Scan for the cell matching the given text and deliver its (X, Y) coordinate at center. 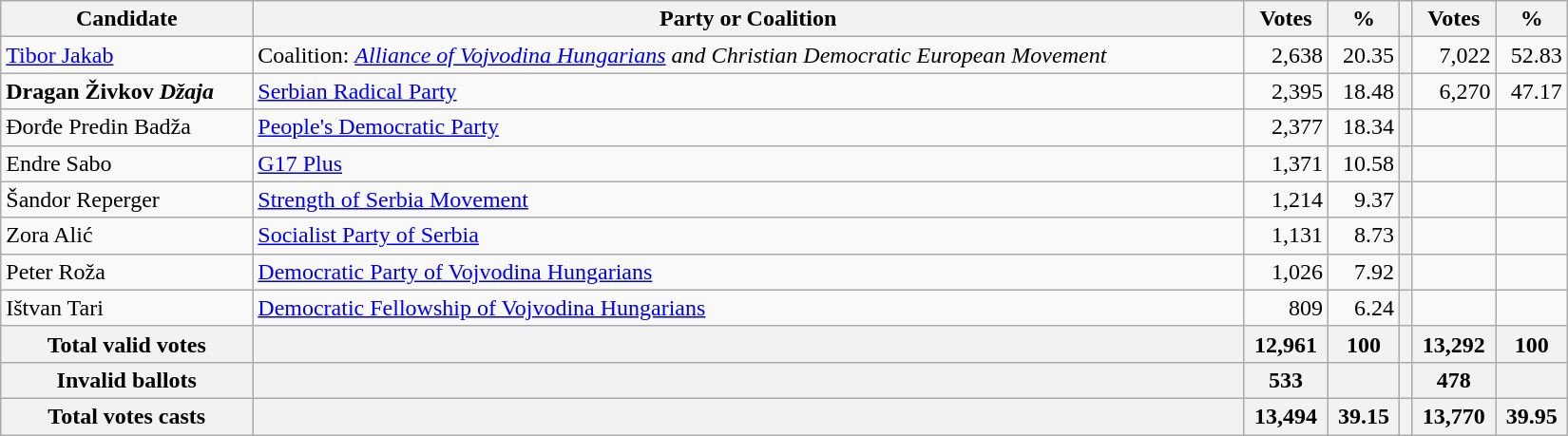
Party or Coalition (749, 19)
Peter Roža (127, 272)
39.95 (1532, 416)
Total votes casts (127, 416)
Ištvan Tari (127, 308)
Candidate (127, 19)
Tibor Jakab (127, 55)
1,026 (1287, 272)
13,292 (1454, 344)
2,638 (1287, 55)
Democratic Party of Vojvodina Hungarians (749, 272)
Invalid ballots (127, 380)
2,377 (1287, 127)
6,270 (1454, 91)
1,131 (1287, 236)
13,494 (1287, 416)
47.17 (1532, 91)
Dragan Živkov Džaja (127, 91)
478 (1454, 380)
Strength of Serbia Movement (749, 199)
6.24 (1363, 308)
13,770 (1454, 416)
7.92 (1363, 272)
18.34 (1363, 127)
12,961 (1287, 344)
1,214 (1287, 199)
18.48 (1363, 91)
2,395 (1287, 91)
Socialist Party of Serbia (749, 236)
Šandor Reperger (127, 199)
1,371 (1287, 163)
809 (1287, 308)
7,022 (1454, 55)
9.37 (1363, 199)
G17 Plus (749, 163)
533 (1287, 380)
39.15 (1363, 416)
Endre Sabo (127, 163)
52.83 (1532, 55)
Serbian Radical Party (749, 91)
Total valid votes (127, 344)
10.58 (1363, 163)
20.35 (1363, 55)
Democratic Fellowship of Vojvodina Hungarians (749, 308)
8.73 (1363, 236)
Zora Alić (127, 236)
Coalition: Alliance of Vojvodina Hungarians and Christian Democratic European Movement (749, 55)
Đorđe Predin Badža (127, 127)
People's Democratic Party (749, 127)
